For the text-containing cell, return its midpoint in (X, Y) coordinate format. 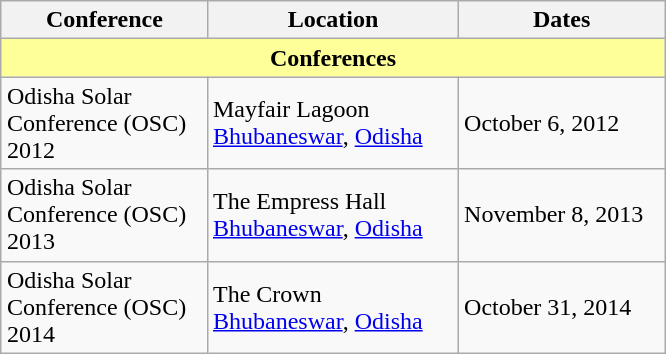
Conference (104, 20)
Conferences (332, 58)
Odisha Solar Conference (OSC) 2014 (104, 307)
November 8, 2013 (562, 215)
The Empress Hall Bhubaneswar, Odisha (332, 215)
Odisha Solar Conference (OSC) 2012 (104, 123)
Location (332, 20)
Mayfair Lagoon Bhubaneswar, Odisha (332, 123)
The Crown Bhubaneswar, Odisha (332, 307)
Dates (562, 20)
Odisha Solar Conference (OSC) 2013 (104, 215)
October 31, 2014 (562, 307)
October 6, 2012 (562, 123)
